From the cell containing the given text, extract its center point as [X, Y] coordinate. 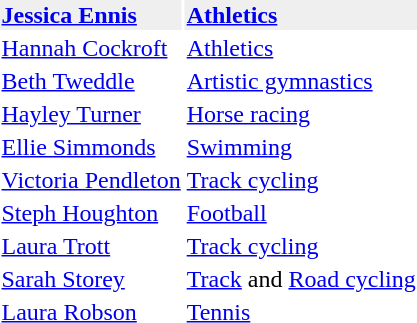
Football [301, 213]
Track and Road cycling [301, 279]
Laura Trott [91, 246]
Sarah Storey [91, 279]
Ellie Simmonds [91, 147]
Hayley Turner [91, 114]
Jessica Ennis [91, 15]
Hannah Cockroft [91, 48]
Beth Tweddle [91, 81]
Swimming [301, 147]
Steph Houghton [91, 213]
Artistic gymnastics [301, 81]
Victoria Pendleton [91, 180]
Horse racing [301, 114]
